Return (X, Y) of the center of cell containing provided text 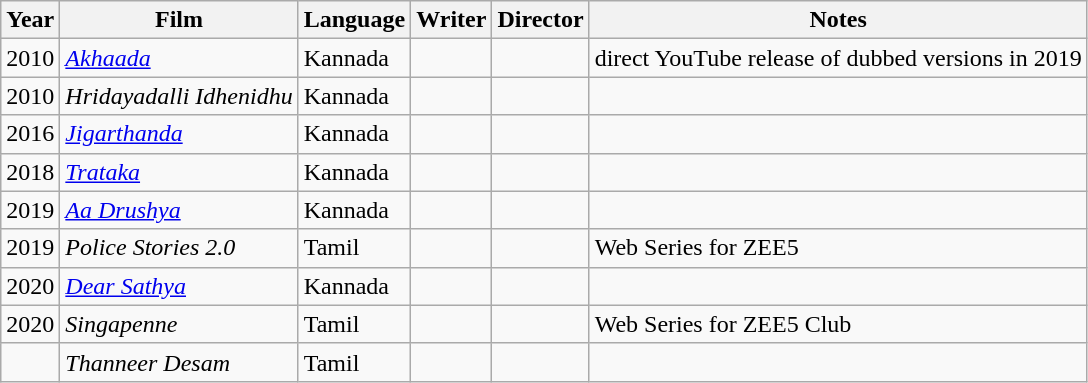
Thanneer Desam (179, 362)
Singapenne (179, 324)
Police Stories 2.0 (179, 248)
Web Series for ZEE5 Club (838, 324)
Year (30, 20)
Web Series for ZEE5 (838, 248)
Language (354, 20)
Writer (452, 20)
2018 (30, 172)
Trataka (179, 172)
2016 (30, 134)
Dear Sathya (179, 286)
direct YouTube release of dubbed versions in 2019 (838, 58)
Notes (838, 20)
Jigarthanda (179, 134)
Hridayadalli Idhenidhu (179, 96)
Film (179, 20)
Aa Drushya (179, 210)
Akhaada (179, 58)
Director (540, 20)
